Locate the cell with the specified text and output its [X, Y] center coordinate. 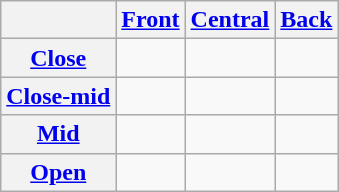
Front [150, 20]
Mid [58, 134]
Back [306, 20]
Central [230, 20]
Close [58, 58]
Open [58, 172]
Close-mid [58, 96]
